Output the (x, y) coordinate of the center of the cell containing the given text.  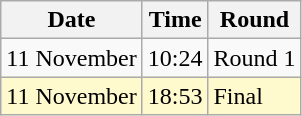
Time (175, 20)
10:24 (175, 58)
Round 1 (254, 58)
Date (72, 20)
Final (254, 96)
Round (254, 20)
18:53 (175, 96)
